From the cell containing the given text, extract its center point as [X, Y] coordinate. 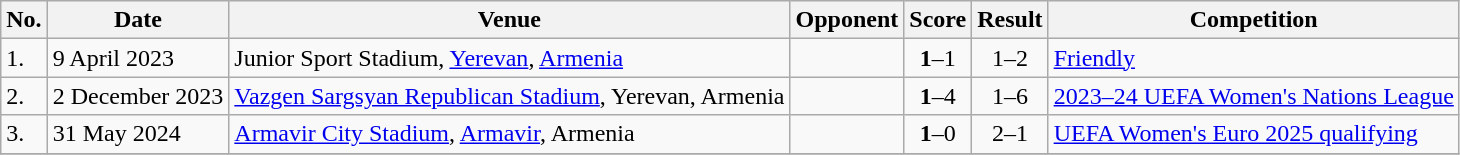
2 December 2023 [138, 96]
Opponent [847, 20]
3. [24, 134]
Vazgen Sargsyan Republican Stadium, Yerevan, Armenia [510, 96]
1–2 [1010, 58]
1–0 [938, 134]
Friendly [1254, 58]
2023–24 UEFA Women's Nations League [1254, 96]
2–1 [1010, 134]
Venue [510, 20]
31 May 2024 [138, 134]
1–1 [938, 58]
UEFA Women's Euro 2025 qualifying [1254, 134]
1–6 [1010, 96]
Competition [1254, 20]
Result [1010, 20]
Armavir City Stadium, Armavir, Armenia [510, 134]
9 April 2023 [138, 58]
1. [24, 58]
No. [24, 20]
1–4 [938, 96]
Score [938, 20]
Date [138, 20]
2. [24, 96]
Junior Sport Stadium, Yerevan, Armenia [510, 58]
